Identify which cell holds the provided text, then report its [x, y] central coordinate. 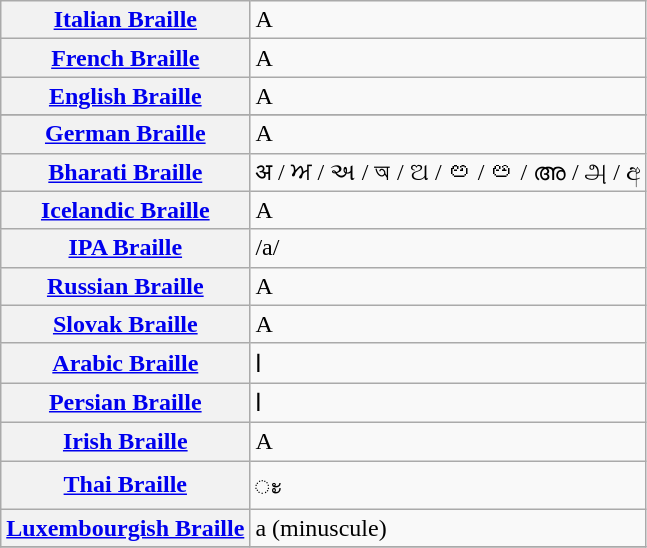
English Braille [126, 96]
Irish Braille [126, 441]
IPA Braille [126, 248]
Arabic Braille [126, 363]
Russian Braille [126, 286]
Slovak Braille [126, 324]
German Braille [126, 134]
◌ะ [448, 484]
French Braille [126, 58]
a (minuscule) [448, 528]
А [448, 286]
अ / ਅ / અ / অ / ଅ / అ / ಅ / അ / அ / අ [448, 172]
Luxembourgish Braille [126, 528]
Thai Braille [126, 484]
/a/ [448, 248]
Italian Braille [126, 20]
Persian Braille [126, 403]
Icelandic Braille [126, 210]
Bharati Braille [126, 172]
